Extract the (x, y) coordinate from the center of the cell holding the provided text.  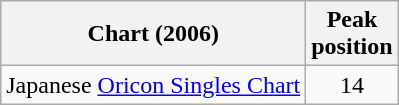
Japanese Oricon Singles Chart (154, 85)
Peakposition (352, 34)
Chart (2006) (154, 34)
14 (352, 85)
